Detect which cell encompasses the target text, then output its [X, Y] center coordinate. 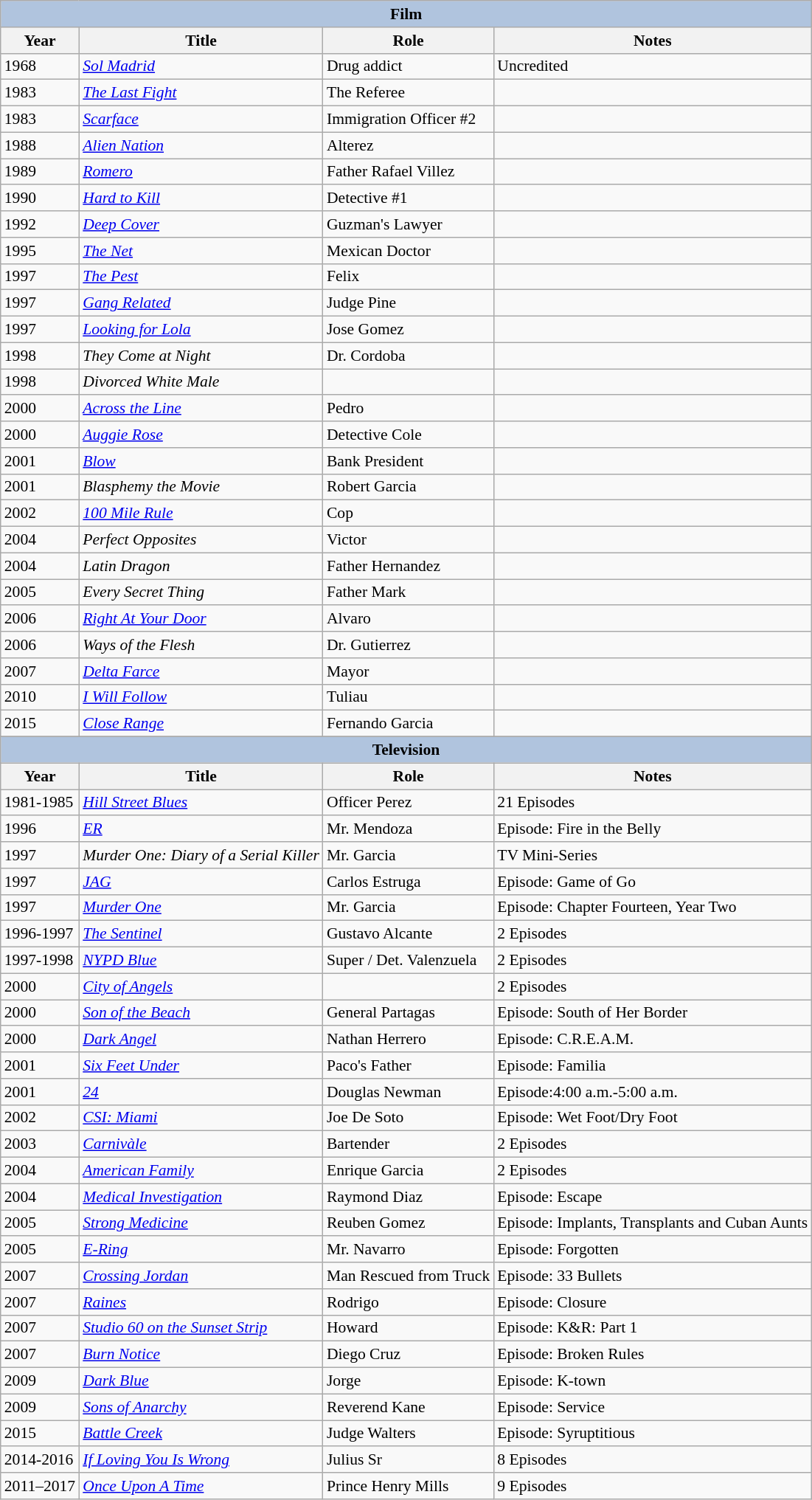
1992 [40, 224]
Officer Perez [409, 803]
Paco's Father [409, 1065]
Jose Gomez [409, 330]
Episode: Escape [652, 1197]
JAG [201, 882]
Mr. Navarro [409, 1250]
Super / Det. Valenzuela [409, 961]
Six Feet Under [201, 1065]
Episode: Syruptitious [652, 1434]
Immigration Officer #2 [409, 120]
1995 [40, 251]
Diego Cruz [409, 1355]
Episode: Fire in the Belly [652, 829]
Pedro [409, 409]
Cop [409, 514]
CSI: Miami [201, 1118]
9 Episodes [652, 1486]
Joe De Soto [409, 1118]
24 [201, 1092]
Dr. Cordoba [409, 356]
Divorced White Male [201, 382]
Auggie Rose [201, 435]
Fernando Garcia [409, 724]
8 Episodes [652, 1460]
Detective #1 [409, 198]
Television [406, 750]
Man Rescued from Truck [409, 1276]
NYPD Blue [201, 961]
Judge Pine [409, 303]
I Will Follow [201, 697]
Prince Henry Mills [409, 1486]
Gustavo Alcante [409, 934]
Guzman's Lawyer [409, 224]
Episode: C.R.E.A.M. [652, 1040]
Dark Blue [201, 1381]
Episode: Wet Foot/Dry Foot [652, 1118]
General Partagas [409, 1013]
Battle Creek [201, 1434]
Carlos Estruga [409, 882]
Episode: Implants, Transplants and Cuban Aunts [652, 1223]
Episode: Service [652, 1407]
1988 [40, 145]
The Sentinel [201, 934]
Mexican Doctor [409, 251]
1981-1985 [40, 803]
Nathan Herrero [409, 1040]
Felix [409, 277]
Crossing Jordan [201, 1276]
Right At Your Door [201, 619]
2003 [40, 1144]
Raymond Diaz [409, 1197]
2014-2016 [40, 1460]
Episode: South of Her Border [652, 1013]
Deep Cover [201, 224]
Detective Cole [409, 435]
Julius Sr [409, 1460]
Uncredited [652, 66]
Victor [409, 540]
Blow [201, 461]
Bartender [409, 1144]
Ways of the Flesh [201, 645]
Father Rafael Villez [409, 172]
2010 [40, 697]
Murder One: Diary of a Serial Killer [201, 855]
Hill Street Blues [201, 803]
Perfect Opposites [201, 540]
If Loving You Is Wrong [201, 1460]
Strong Medicine [201, 1223]
Scarface [201, 120]
Mr. Mendoza [409, 829]
Episode: Familia [652, 1065]
Episode:4:00 a.m.-5:00 a.m. [652, 1092]
1996 [40, 829]
Father Mark [409, 592]
TV Mini-Series [652, 855]
American Family [201, 1171]
They Come at Night [201, 356]
Blasphemy the Movie [201, 487]
Douglas Newman [409, 1092]
Episode: K&R: Part 1 [652, 1328]
Son of the Beach [201, 1013]
The Last Fight [201, 93]
Film [406, 14]
Raines [201, 1302]
Mayor [409, 671]
Alvaro [409, 619]
Father Hernandez [409, 566]
Alien Nation [201, 145]
Reverend Kane [409, 1407]
2011–2017 [40, 1486]
Enrique Garcia [409, 1171]
Latin Dragon [201, 566]
Sol Madrid [201, 66]
Dark Angel [201, 1040]
The Referee [409, 93]
Studio 60 on the Sunset Strip [201, 1328]
Medical Investigation [201, 1197]
E-Ring [201, 1250]
Every Secret Thing [201, 592]
Episode: Forgotten [652, 1250]
Once Upon A Time [201, 1486]
1996-1997 [40, 934]
Murder One [201, 908]
Episode: Broken Rules [652, 1355]
Close Range [201, 724]
Episode: K-town [652, 1381]
100 Mile Rule [201, 514]
Judge Walters [409, 1434]
Episode: Game of Go [652, 882]
Episode: 33 Bullets [652, 1276]
Drug addict [409, 66]
1968 [40, 66]
21 Episodes [652, 803]
Episode: Closure [652, 1302]
ER [201, 829]
Tuliau [409, 697]
Episode: Chapter Fourteen, Year Two [652, 908]
Hard to Kill [201, 198]
Carnivàle [201, 1144]
Rodrigo [409, 1302]
Gang Related [201, 303]
Howard [409, 1328]
1989 [40, 172]
1990 [40, 198]
Dr. Gutierrez [409, 645]
1997-1998 [40, 961]
The Pest [201, 277]
Looking for Lola [201, 330]
Sons of Anarchy [201, 1407]
Romero [201, 172]
Jorge [409, 1381]
Robert Garcia [409, 487]
Reuben Gomez [409, 1223]
Alterez [409, 145]
Delta Farce [201, 671]
The Net [201, 251]
Across the Line [201, 409]
Bank President [409, 461]
City of Angels [201, 986]
Burn Notice [201, 1355]
